Detect which cell encompasses the target text, then output its (x, y) center coordinate. 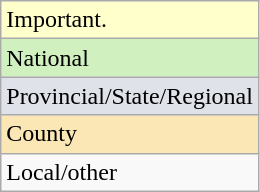
County (130, 134)
Important. (130, 20)
National (130, 58)
Local/other (130, 172)
Provincial/State/Regional (130, 96)
